From the cell containing the given text, extract its center point as (x, y) coordinate. 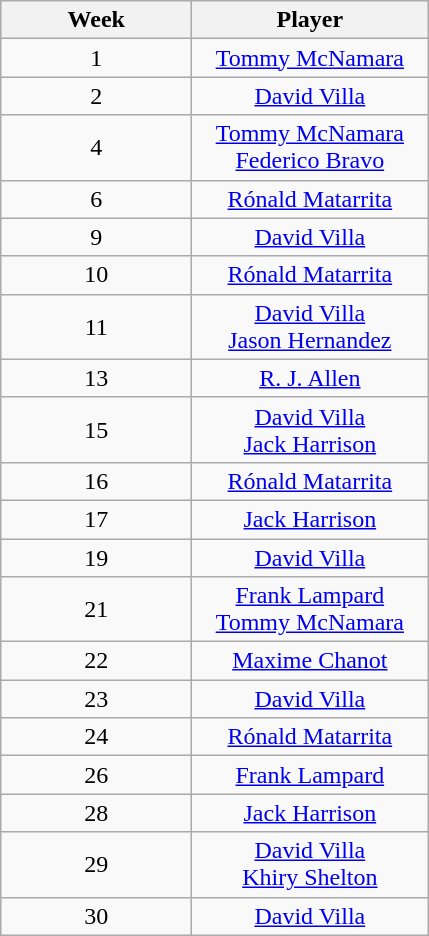
R. J. Allen (310, 378)
David Villa Khiry Shelton (310, 864)
1 (96, 58)
17 (96, 519)
6 (96, 199)
2 (96, 96)
Tommy McNamara Federico Bravo (310, 148)
Week (96, 20)
Player (310, 20)
19 (96, 557)
David Villa Jason Hernandez (310, 326)
30 (96, 916)
Frank Lampard Tommy McNamara (310, 610)
Frank Lampard (310, 775)
9 (96, 237)
Tommy McNamara (310, 58)
22 (96, 661)
13 (96, 378)
Maxime Chanot (310, 661)
24 (96, 737)
29 (96, 864)
26 (96, 775)
10 (96, 275)
16 (96, 481)
4 (96, 148)
28 (96, 813)
11 (96, 326)
21 (96, 610)
David Villa Jack Harrison (310, 430)
23 (96, 699)
15 (96, 430)
